Scan for the cell matching the given text and deliver its (X, Y) coordinate at center. 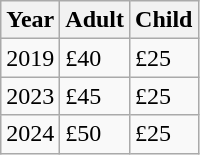
Adult (95, 20)
2019 (30, 58)
Child (164, 20)
£45 (95, 96)
£50 (95, 134)
2023 (30, 96)
2024 (30, 134)
£40 (95, 58)
Year (30, 20)
